For the text-containing cell, return its midpoint in (x, y) coordinate format. 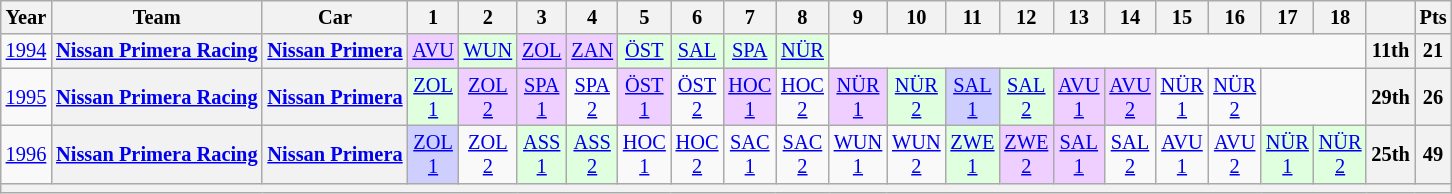
SAL (698, 51)
3 (542, 17)
1994 (26, 51)
9 (858, 17)
16 (1234, 17)
7 (750, 17)
Team (156, 17)
Car (334, 17)
SPA2 (592, 97)
17 (1288, 17)
WUN (488, 51)
4 (592, 17)
Pts (1434, 17)
14 (1130, 17)
5 (644, 17)
ZAN (592, 51)
49 (1434, 154)
1 (432, 17)
ÖST1 (644, 97)
AVU (432, 51)
NÜR (802, 51)
21 (1434, 51)
15 (1182, 17)
ZOL (542, 51)
ZWE2 (1026, 154)
8 (802, 17)
12 (1026, 17)
11 (973, 17)
26 (1434, 97)
SAC1 (750, 154)
WUN1 (858, 154)
6 (698, 17)
SPA1 (542, 97)
10 (916, 17)
1995 (26, 97)
25th (1390, 154)
1996 (26, 154)
ZWE1 (973, 154)
Year (26, 17)
ÖST (644, 51)
SAC2 (802, 154)
11th (1390, 51)
ASS2 (592, 154)
SPA (750, 51)
2 (488, 17)
ÖST2 (698, 97)
WUN2 (916, 154)
13 (1078, 17)
ASS1 (542, 154)
29th (1390, 97)
18 (1340, 17)
